Capture the cell that displays the provided text and extract its (x, y) central coordinate. 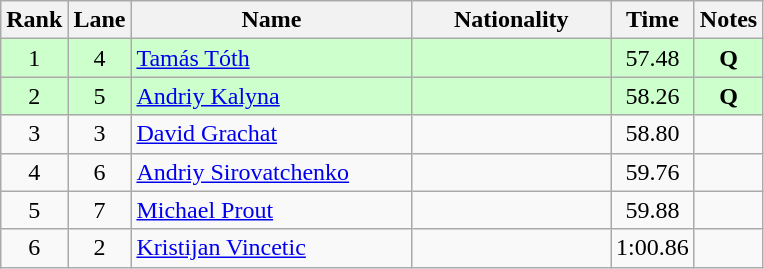
59.76 (653, 172)
1:00.86 (653, 248)
Andriy Kalyna (272, 96)
58.80 (653, 134)
Tamás Tóth (272, 58)
57.48 (653, 58)
Name (272, 20)
58.26 (653, 96)
David Grachat (272, 134)
59.88 (653, 210)
Michael Prout (272, 210)
Lane (100, 20)
Kristijan Vincetic (272, 248)
Nationality (512, 20)
7 (100, 210)
Notes (728, 20)
Andriy Sirovatchenko (272, 172)
Rank (34, 20)
Time (653, 20)
1 (34, 58)
